Scan for the cell matching the given text and deliver its [X, Y] coordinate at center. 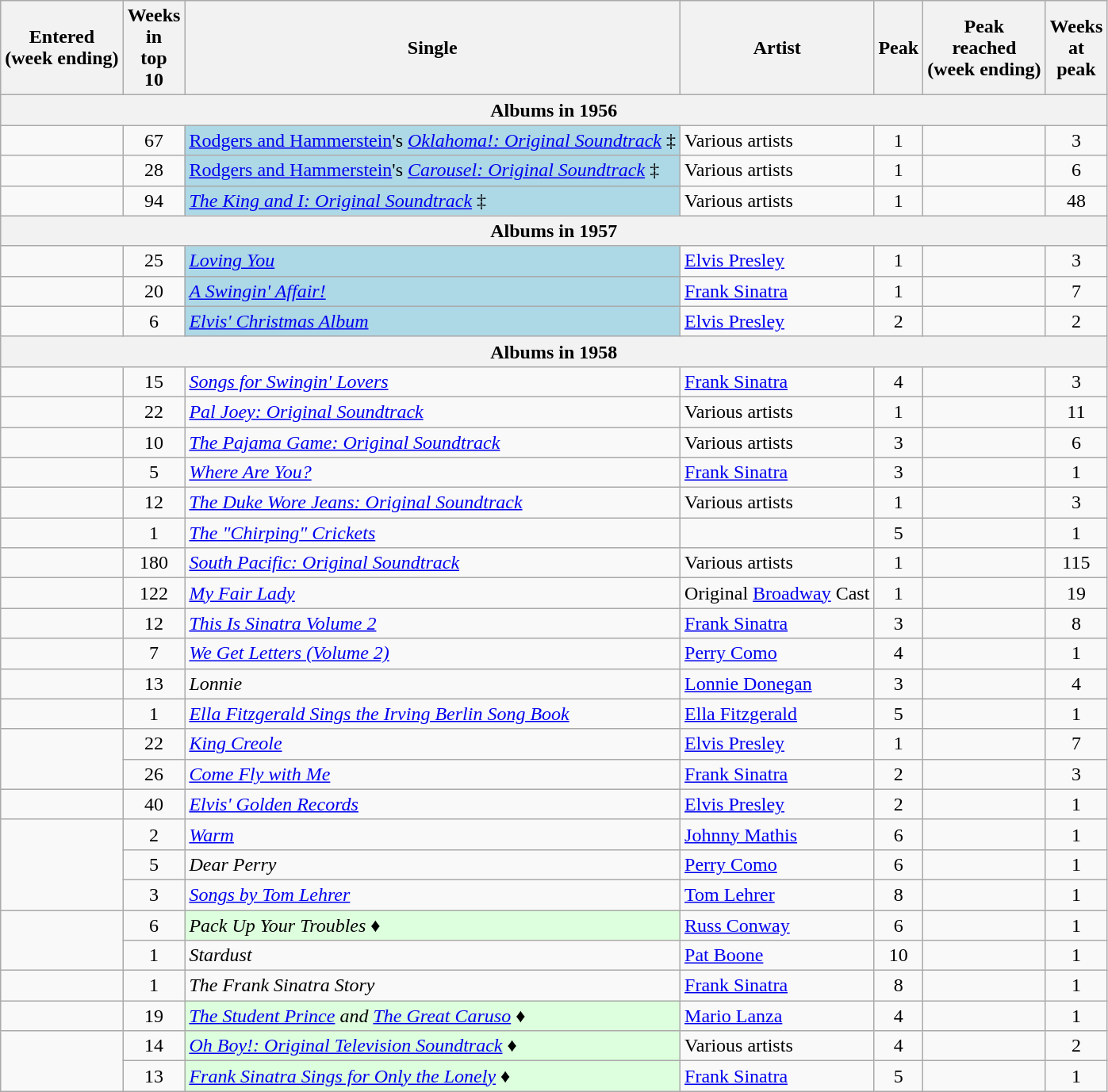
Weeksatpeak [1076, 48]
180 [154, 563]
Albums in 1958 [554, 351]
Johnny Mathis [777, 834]
48 [1076, 201]
Weeksintop10 [154, 48]
25 [154, 261]
Stardust [433, 956]
Lonnie Donegan [777, 684]
Pat Boone [777, 956]
Lonnie [433, 684]
Warm [433, 834]
Original Broadway Cast [777, 593]
We Get Letters (Volume 2) [433, 653]
The Pajama Game: Original Soundtrack [433, 442]
11 [1076, 412]
Songs for Swingin' Lovers [433, 381]
Frank Sinatra Sings for Only the Lonely ♦ [433, 1076]
King Creole [433, 744]
Rodgers and Hammerstein's Carousel: Original Soundtrack ‡ [433, 171]
Rodgers and Hammerstein's Oklahoma!: Original Soundtrack ‡ [433, 140]
The Duke Wore Jeans: Original Soundtrack [433, 503]
14 [154, 1046]
Songs by Tom Lehrer [433, 895]
Peakreached (week ending) [984, 48]
Loving You [433, 261]
This Is Sinatra Volume 2 [433, 623]
Albums in 1957 [554, 231]
Pal Joey: Original Soundtrack [433, 412]
Single [433, 48]
A Swingin' Affair! [433, 291]
Mario Lanza [777, 1016]
Where Are You? [433, 473]
Artist [777, 48]
40 [154, 804]
26 [154, 774]
The Frank Sinatra Story [433, 986]
Ella Fitzgerald Sings the Irving Berlin Song Book [433, 714]
The "Chirping" Crickets [433, 533]
Come Fly with Me [433, 774]
67 [154, 140]
15 [154, 381]
94 [154, 201]
Oh Boy!: Original Television Soundtrack ♦ [433, 1046]
Elvis' Christmas Album [433, 321]
The Student Prince and The Great Caruso ♦ [433, 1016]
28 [154, 171]
20 [154, 291]
Russ Conway [777, 925]
My Fair Lady [433, 593]
Peak [899, 48]
Dear Perry [433, 864]
122 [154, 593]
Elvis' Golden Records [433, 804]
Albums in 1956 [554, 110]
The King and I: Original Soundtrack ‡ [433, 201]
Pack Up Your Troubles ♦ [433, 925]
South Pacific: Original Soundtrack [433, 563]
115 [1076, 563]
Ella Fitzgerald [777, 714]
Tom Lehrer [777, 895]
Entered (week ending) [62, 48]
